Extract the [x, y] coordinate from the center of the cell holding the provided text.  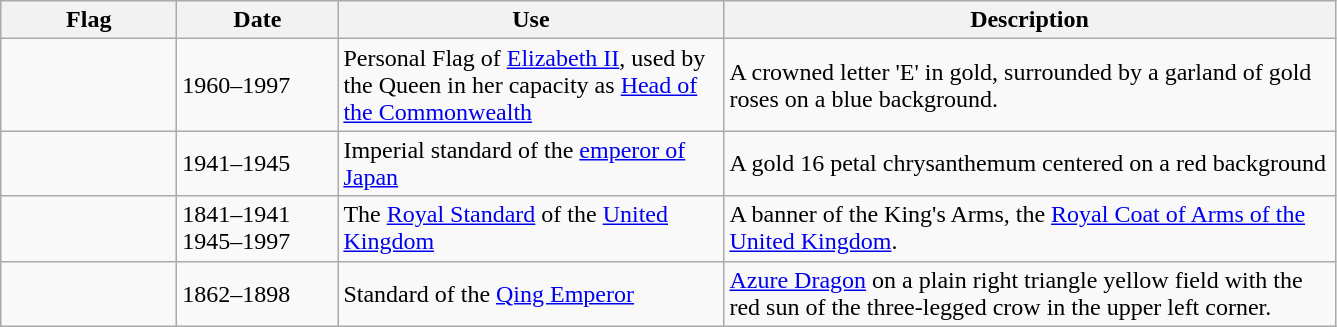
Flag [89, 20]
Imperial standard of the emperor of Japan [531, 164]
Date [258, 20]
A banner of the King's Arms, the Royal Coat of Arms of the United Kingdom. [1030, 228]
1841–19411945–1997 [258, 228]
1960–1997 [258, 85]
Description [1030, 20]
A crowned letter 'E' in gold, surrounded by a garland of gold roses on a blue background. [1030, 85]
A gold 16 petal chrysanthemum centered on a red background [1030, 164]
Personal Flag of Elizabeth II, used by the Queen in her capacity as Head of the Commonwealth [531, 85]
1862–1898 [258, 294]
Standard of the Qing Emperor [531, 294]
Use [531, 20]
Azure Dragon on a plain right triangle yellow field with the red sun of the three-legged crow in the upper left corner. [1030, 294]
1941–1945 [258, 164]
The Royal Standard of the United Kingdom [531, 228]
